Find where the given text appears and provide that cell's center as [X, Y] coordinate. 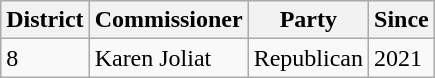
Republican [308, 58]
Since [402, 20]
District [45, 20]
Party [308, 20]
2021 [402, 58]
8 [45, 58]
Commissioner [168, 20]
Karen Joliat [168, 58]
